Pinpoint the cell where the given text exists, returning its [X, Y] midpoint coordinate. 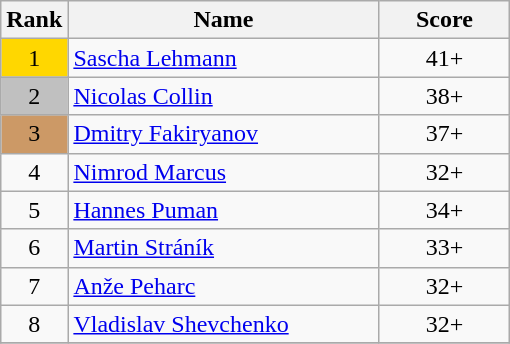
1 [34, 58]
Sascha Lehmann [224, 58]
8 [34, 324]
41+ [444, 58]
37+ [444, 134]
Martin Stráník [224, 248]
Dmitry Fakiryanov [224, 134]
7 [34, 286]
Rank [34, 20]
5 [34, 210]
Name [224, 20]
3 [34, 134]
Score [444, 20]
2 [34, 96]
4 [34, 172]
38+ [444, 96]
33+ [444, 248]
Nicolas Collin [224, 96]
Nimrod Marcus [224, 172]
6 [34, 248]
34+ [444, 210]
Anže Peharc [224, 286]
Hannes Puman [224, 210]
Vladislav Shevchenko [224, 324]
